Identify which cell holds the provided text, then report its (x, y) central coordinate. 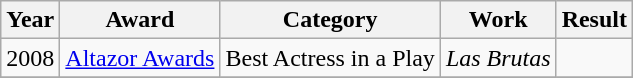
Las Brutas (498, 58)
Year (30, 20)
Category (330, 20)
Best Actress in a Play (330, 58)
Work (498, 20)
Altazor Awards (140, 58)
Result (594, 20)
2008 (30, 58)
Award (140, 20)
